Identify which cell holds the provided text, then report its [x, y] central coordinate. 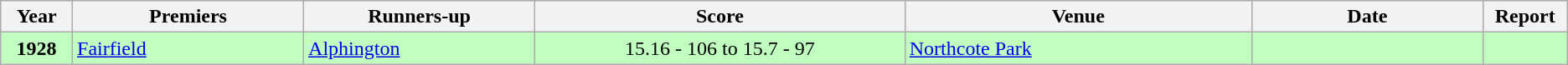
Alphington [420, 48]
Score [720, 17]
Date [1367, 17]
Fairfield [188, 48]
1928 [37, 48]
Northcote Park [1078, 48]
Premiers [188, 17]
Report [1524, 17]
15.16 - 106 to 15.7 - 97 [720, 48]
Year [37, 17]
Venue [1078, 17]
Runners-up [420, 17]
